For the text-containing cell, return its midpoint in [X, Y] coordinate format. 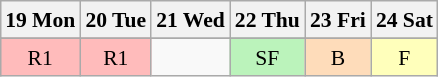
B [338, 56]
24 Sat [404, 20]
SF [268, 56]
22 Thu [268, 20]
23 Fri [338, 20]
F [404, 56]
19 Mon [40, 20]
21 Wed [190, 20]
20 Tue [116, 20]
